Identify which cell holds the provided text, then report its (X, Y) central coordinate. 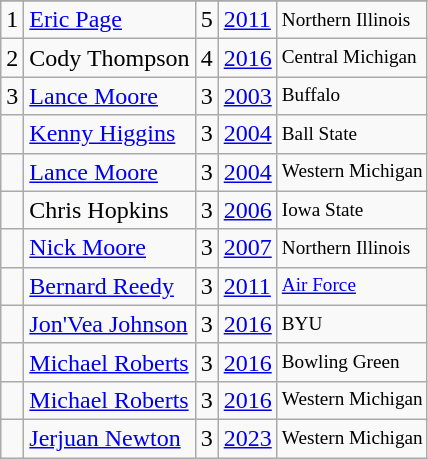
2003 (248, 96)
Chris Hopkins (110, 210)
5 (206, 20)
Cody Thompson (110, 58)
Kenny Higgins (110, 134)
Nick Moore (110, 248)
Air Force (352, 286)
Iowa State (352, 210)
Ball State (352, 134)
Bowling Green (352, 362)
Bernard Reedy (110, 286)
4 (206, 58)
BYU (352, 324)
Buffalo (352, 96)
2006 (248, 210)
2007 (248, 248)
2023 (248, 438)
Jon'Vea Johnson (110, 324)
Jerjuan Newton (110, 438)
Central Michigan (352, 58)
Eric Page (110, 20)
1 (12, 20)
2 (12, 58)
